Capture the cell that displays the provided text and extract its [x, y] central coordinate. 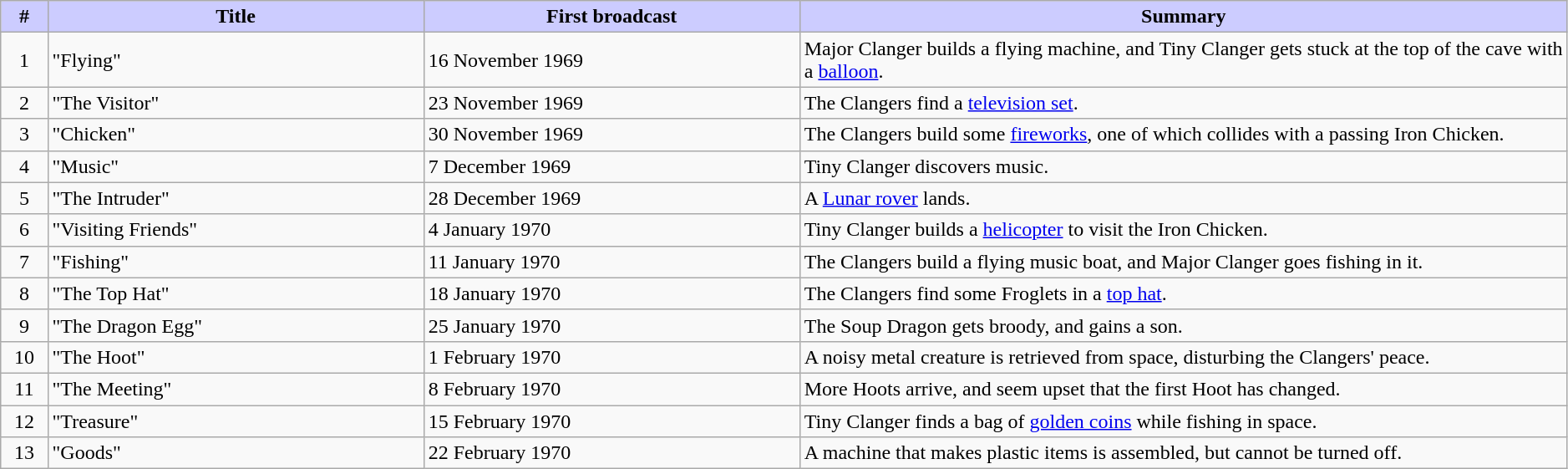
15 February 1970 [611, 421]
13 [24, 453]
Summary [1183, 17]
"Music" [236, 166]
11 January 1970 [611, 262]
The Clangers find a television set. [1183, 103]
"The Hoot" [236, 357]
4 January 1970 [611, 230]
7 [24, 262]
A Lunar rover lands. [1183, 198]
A machine that makes plastic items is assembled, but cannot be turned off. [1183, 453]
1 February 1970 [611, 357]
2 [24, 103]
"Goods" [236, 453]
22 February 1970 [611, 453]
A noisy metal creature is retrieved from space, disturbing the Clangers' peace. [1183, 357]
Tiny Clanger builds a helicopter to visit the Iron Chicken. [1183, 230]
1 [24, 60]
"Chicken" [236, 135]
Major Clanger builds a flying machine, and Tiny Clanger gets stuck at the top of the cave with a balloon. [1183, 60]
10 [24, 357]
5 [24, 198]
12 [24, 421]
3 [24, 135]
8 [24, 293]
The Clangers build some fireworks, one of which collides with a passing Iron Chicken. [1183, 135]
"The Intruder" [236, 198]
"Visiting Friends" [236, 230]
First broadcast [611, 17]
18 January 1970 [611, 293]
7 December 1969 [611, 166]
8 February 1970 [611, 389]
"The Top Hat" [236, 293]
11 [24, 389]
Tiny Clanger discovers music. [1183, 166]
"Fishing" [236, 262]
"The Meeting" [236, 389]
More Hoots arrive, and seem upset that the first Hoot has changed. [1183, 389]
23 November 1969 [611, 103]
The Clangers find some Froglets in a top hat. [1183, 293]
16 November 1969 [611, 60]
# [24, 17]
9 [24, 325]
"The Dragon Egg" [236, 325]
Tiny Clanger finds a bag of golden coins while fishing in space. [1183, 421]
28 December 1969 [611, 198]
Title [236, 17]
30 November 1969 [611, 135]
"Flying" [236, 60]
The Soup Dragon gets broody, and gains a son. [1183, 325]
"Treasure" [236, 421]
The Clangers build a flying music boat, and Major Clanger goes fishing in it. [1183, 262]
25 January 1970 [611, 325]
"The Visitor" [236, 103]
6 [24, 230]
4 [24, 166]
